Search for the cell housing the specified text and yield its (x, y) center coordinate. 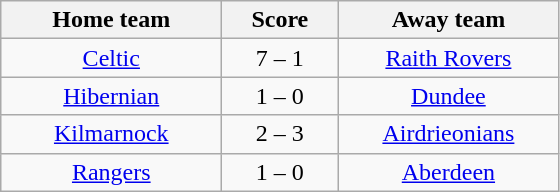
Aberdeen (448, 172)
Raith Rovers (448, 58)
Home team (112, 20)
2 – 3 (280, 134)
Kilmarnock (112, 134)
Hibernian (112, 96)
Airdrieonians (448, 134)
Score (280, 20)
Celtic (112, 58)
Away team (448, 20)
7 – 1 (280, 58)
Dundee (448, 96)
Rangers (112, 172)
